Detect which cell encompasses the target text, then output its [X, Y] center coordinate. 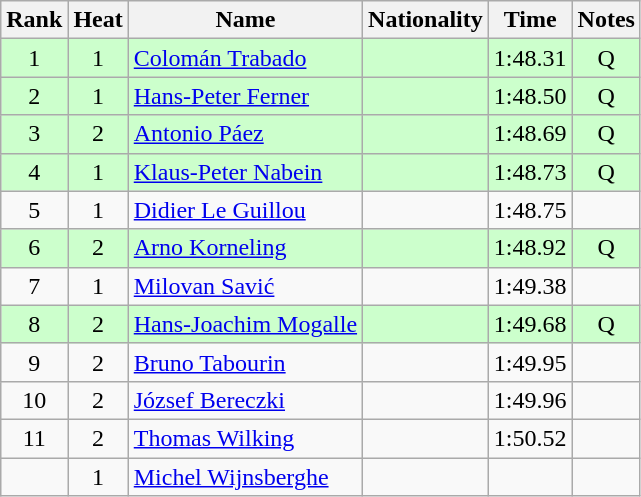
Hans-Peter Ferner [245, 96]
8 [34, 324]
5 [34, 210]
10 [34, 400]
Name [245, 20]
1:49.95 [530, 362]
Klaus-Peter Nabein [245, 172]
9 [34, 362]
Arno Korneling [245, 248]
Didier Le Guillou [245, 210]
Thomas Wilking [245, 438]
1:49.96 [530, 400]
Michel Wijnsberghe [245, 477]
1:49.38 [530, 286]
1:48.92 [530, 248]
1:48.69 [530, 134]
József Bereczki [245, 400]
Time [530, 20]
1:49.68 [530, 324]
4 [34, 172]
11 [34, 438]
1:48.75 [530, 210]
7 [34, 286]
1:48.50 [530, 96]
1:48.73 [530, 172]
Heat [98, 20]
6 [34, 248]
Bruno Tabourin [245, 362]
Nationality [426, 20]
3 [34, 134]
Colomán Trabado [245, 58]
Rank [34, 20]
1:50.52 [530, 438]
Antonio Páez [245, 134]
Notes [606, 20]
Hans-Joachim Mogalle [245, 324]
1:48.31 [530, 58]
Milovan Savić [245, 286]
